Pinpoint the cell where the given text exists, returning its [X, Y] midpoint coordinate. 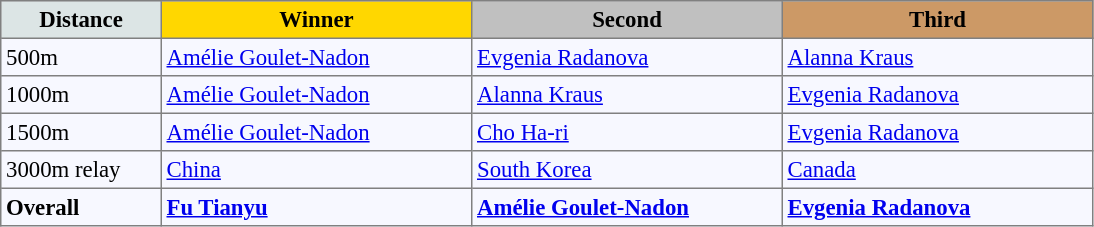
Fu Tianyu [316, 207]
Overall [81, 207]
Second [627, 20]
South Korea [627, 170]
1000m [81, 95]
Distance [81, 20]
3000m relay [81, 170]
Canada [937, 170]
Third [937, 20]
500m [81, 57]
China [316, 170]
Cho Ha-ri [627, 132]
1500m [81, 132]
Winner [316, 20]
